Identify which cell holds the provided text, then report its (X, Y) central coordinate. 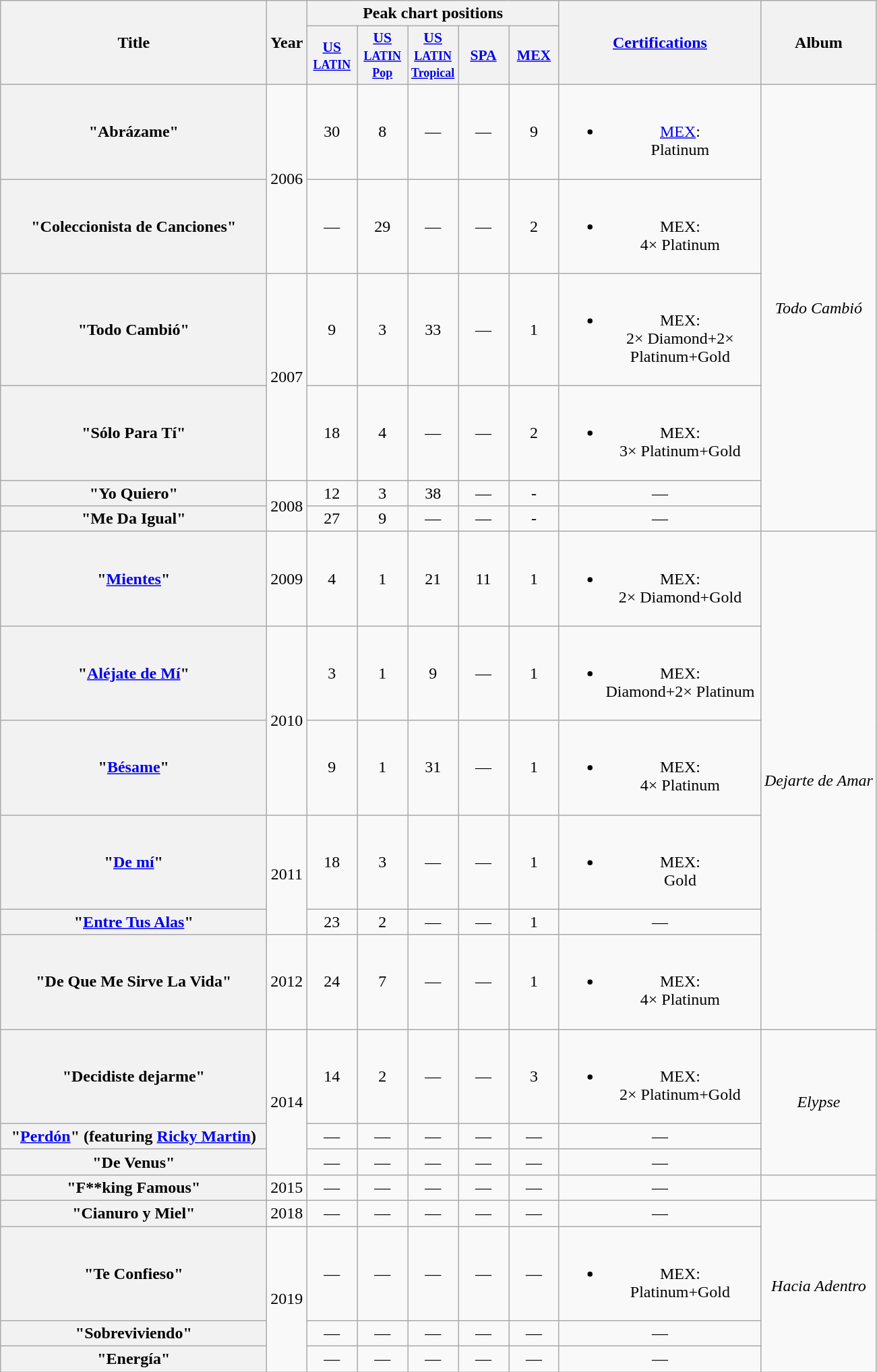
"Energía" (133, 1359)
"Entre Tus Alas" (133, 922)
21 (433, 579)
Year (287, 43)
MEX (534, 55)
33 (433, 330)
"Coleccionista de Canciones" (133, 226)
"Abrázame" (133, 131)
MEX: 2× Platinum+Gold (659, 1076)
"Aléjate de Mí" (133, 673)
"Sólo Para Tí" (133, 433)
2018 (287, 1213)
2011 (287, 875)
8 (383, 131)
24 (332, 982)
"Decidiste dejarme" (133, 1076)
MEX: Diamond+2× Platinum (659, 673)
"F**king Famous" (133, 1187)
"Yo Quiero" (133, 493)
2007 (287, 377)
MEX: 2× Diamond+2× Platinum+Gold (659, 330)
2014 (287, 1102)
31 (433, 768)
Title (133, 43)
MEX: 2× Diamond+Gold (659, 579)
7 (383, 982)
"Te Confieso" (133, 1274)
MEX: 3× Platinum+Gold (659, 433)
Peak chart positions (433, 13)
2009 (287, 579)
Todo Cambió (818, 307)
29 (383, 226)
SPA (484, 55)
"De mí" (133, 862)
"Bésame" (133, 768)
2012 (287, 982)
23 (332, 922)
US LATIN Pop (383, 55)
2019 (287, 1299)
14 (332, 1076)
2006 (287, 179)
US LATIN Tropical (433, 55)
"De Venus" (133, 1162)
MEX: Platinum (659, 131)
11 (484, 579)
"Me Da Igual" (133, 519)
US LATIN (332, 55)
38 (433, 493)
Hacia Adentro (818, 1286)
30 (332, 131)
2015 (287, 1187)
"Todo Cambió" (133, 330)
Certifications (659, 43)
2010 (287, 720)
"De Que Me Sirve La Vida" (133, 982)
2008 (287, 506)
"Sobreviviendo" (133, 1334)
"Perdón" (featuring Ricky Martin) (133, 1136)
Elypse (818, 1102)
27 (332, 519)
MEX: Gold (659, 862)
12 (332, 493)
MEX: Platinum+Gold (659, 1274)
"Cianuro y Miel" (133, 1213)
"Mientes" (133, 579)
Dejarte de Amar (818, 780)
Album (818, 43)
